Extract the [x, y] coordinate from the center of the cell holding the provided text.  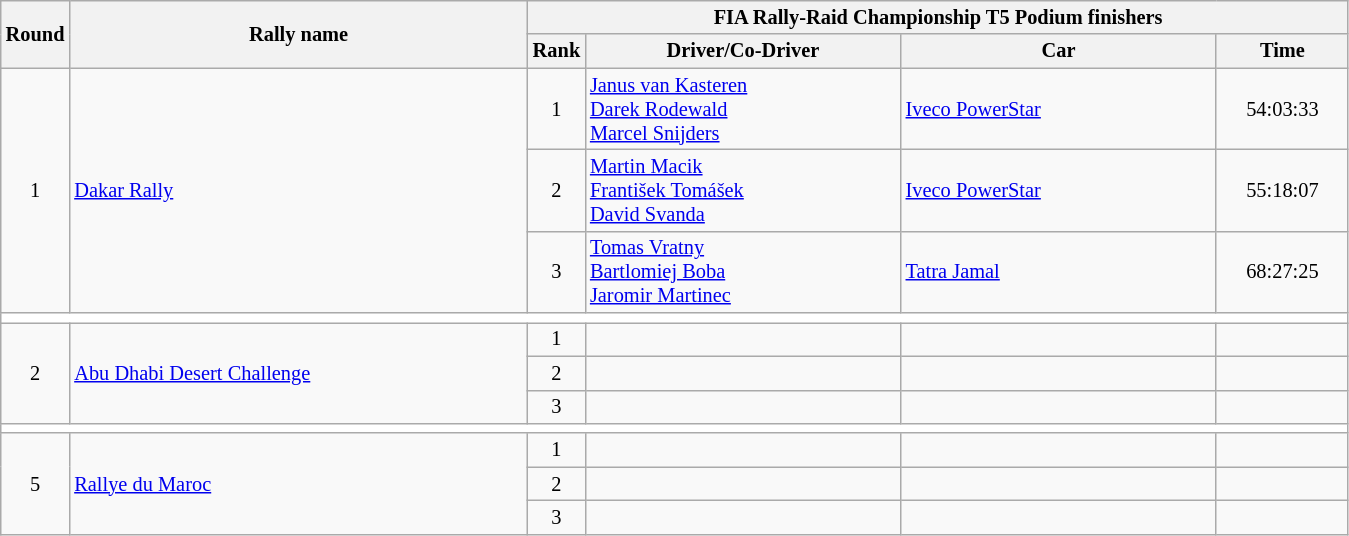
Time [1282, 51]
Dakar Rally [298, 190]
Rank [556, 51]
Tatra Jamal [1059, 272]
FIA Rally-Raid Championship T5 Podium finishers [938, 17]
Rally name [298, 34]
Rallye du Maroc [298, 484]
5 [36, 484]
54:03:33 [1282, 109]
Tomas Vratny Bartlomiej Boba Jaromir Martinec [743, 272]
Abu Dhabi Desert Challenge [298, 372]
Martin Macik František Tomášek David Svanda [743, 190]
68:27:25 [1282, 272]
Car [1059, 51]
55:18:07 [1282, 190]
Round [36, 34]
Janus van Kasteren Darek Rodewald Marcel Snijders [743, 109]
Driver/Co-Driver [743, 51]
